Detect which cell encompasses the target text, then output its [X, Y] center coordinate. 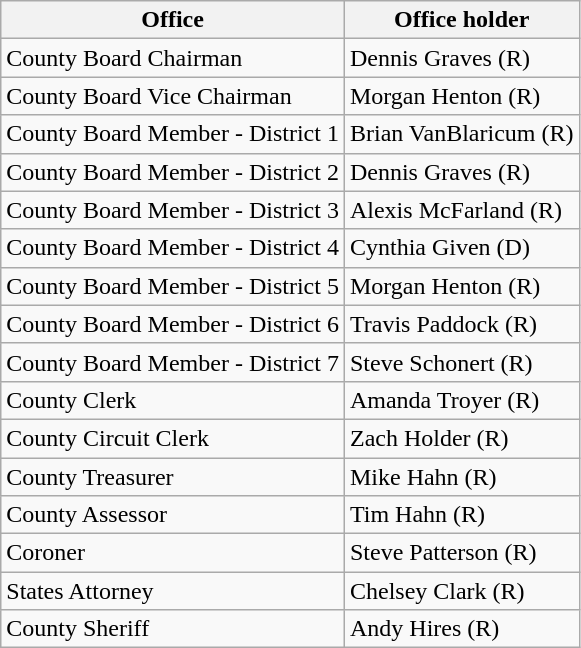
County Board Chairman [173, 58]
County Board Member - District 5 [173, 286]
County Board Member - District 6 [173, 324]
Office holder [462, 20]
Amanda Troyer (R) [462, 400]
Steve Patterson (R) [462, 553]
County Clerk [173, 400]
County Board Member - District 4 [173, 248]
States Attorney [173, 591]
Andy Hires (R) [462, 629]
County Sheriff [173, 629]
Brian VanBlaricum (R) [462, 134]
Travis Paddock (R) [462, 324]
Alexis McFarland (R) [462, 210]
County Circuit Clerk [173, 438]
Office [173, 20]
Chelsey Clark (R) [462, 591]
County Board Member - District 1 [173, 134]
Tim Hahn (R) [462, 515]
Steve Schonert (R) [462, 362]
Zach Holder (R) [462, 438]
County Treasurer [173, 477]
Mike Hahn (R) [462, 477]
County Assessor [173, 515]
County Board Vice Chairman [173, 96]
County Board Member - District 2 [173, 172]
County Board Member - District 7 [173, 362]
Coroner [173, 553]
Cynthia Given (D) [462, 248]
County Board Member - District 3 [173, 210]
